Return the (x, y) coordinate for the center point of the cell that contains the specified text.  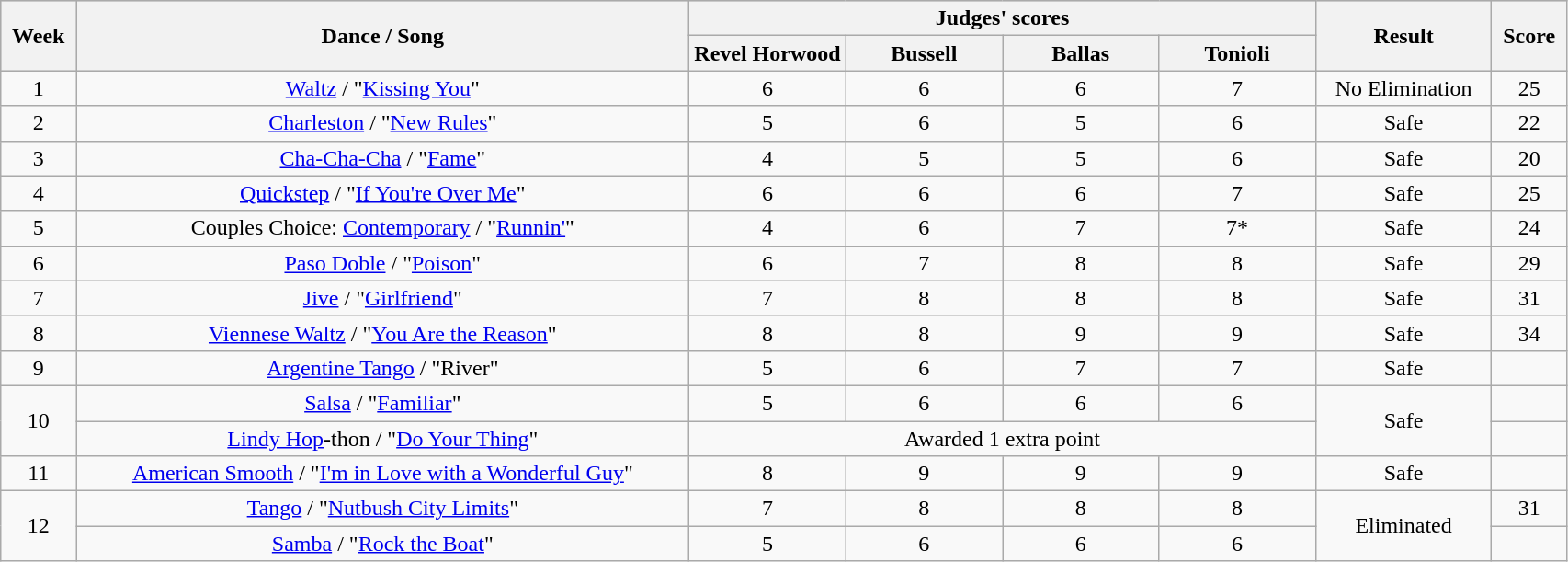
Viennese Waltz / "You Are the Reason" (382, 333)
10 (39, 420)
Lindy Hop-thon / "Do Your Thing" (382, 439)
Judges' scores (1002, 18)
22 (1529, 123)
34 (1529, 333)
No Elimination (1403, 88)
20 (1529, 158)
1 (39, 88)
12 (39, 526)
Salsa / "Familiar" (382, 403)
Awarded 1 extra point (1002, 439)
Tango / "Nutbush City Limits" (382, 509)
7* (1237, 228)
Result (1403, 36)
Couples Choice: Contemporary / "Runnin'" (382, 228)
Argentine Tango / "River" (382, 368)
2 (39, 123)
Paso Doble / "Poison" (382, 263)
29 (1529, 263)
Quickstep / "If You're Over Me" (382, 193)
Cha-Cha-Cha / "Fame" (382, 158)
24 (1529, 228)
Charleston / "New Rules" (382, 123)
3 (39, 158)
Samba / "Rock the Boat" (382, 544)
Bussell (924, 53)
American Smooth / "I'm in Love with a Wonderful Guy" (382, 474)
Week (39, 36)
Ballas (1080, 53)
Tonioli (1237, 53)
Eliminated (1403, 526)
Score (1529, 36)
11 (39, 474)
Dance / Song (382, 36)
Waltz / "Kissing You" (382, 88)
Jive / "Girlfriend" (382, 298)
Revel Horwood (767, 53)
